Provide the (X, Y) coordinate of the cell's center where the given text is located.  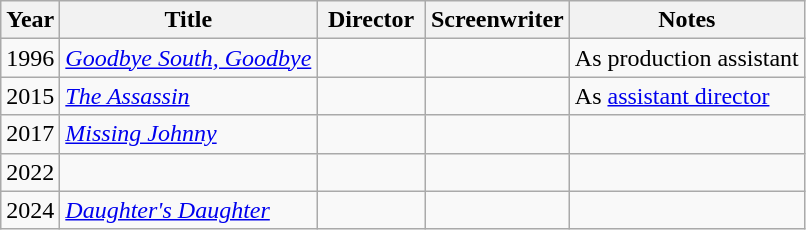
Daughter's Daughter (188, 210)
1996 (30, 58)
2022 (30, 172)
2024 (30, 210)
Year (30, 20)
The Assassin (188, 96)
Missing Johnny (188, 134)
Title (188, 20)
2017 (30, 134)
Goodbye South, Goodbye (188, 58)
2015 (30, 96)
Screenwriter (497, 20)
As production assistant (686, 58)
Notes (686, 20)
Director (372, 20)
As assistant director (686, 96)
